Pinpoint the cell where the given text exists, returning its (X, Y) midpoint coordinate. 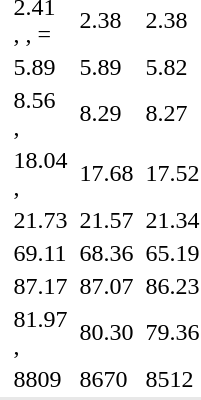
8.27 (172, 114)
8.29 (106, 114)
21.57 (106, 220)
17.68 (106, 174)
8809 (40, 379)
8.56, (40, 114)
21.73 (40, 220)
8512 (172, 379)
87.07 (106, 286)
69.11 (40, 253)
65.19 (172, 253)
86.23 (172, 286)
8670 (106, 379)
87.17 (40, 286)
18.04, (40, 174)
80.30 (106, 332)
17.52 (172, 174)
81.97, (40, 332)
21.34 (172, 220)
68.36 (106, 253)
5.82 (172, 67)
79.36 (172, 332)
